From the cell containing the given text, extract its center point as [x, y] coordinate. 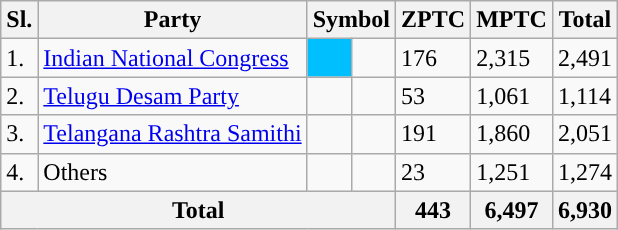
2,051 [584, 134]
1,274 [584, 172]
176 [434, 58]
Others [172, 172]
23 [434, 172]
3. [20, 134]
ZPTC [434, 20]
Party [172, 20]
Indian National Congress [172, 58]
Telangana Rashtra Samithi [172, 134]
53 [434, 96]
191 [434, 134]
1. [20, 58]
2. [20, 96]
6,497 [512, 210]
2,491 [584, 58]
Sl. [20, 20]
2,315 [512, 58]
Symbol [351, 20]
1,061 [512, 96]
1,114 [584, 96]
4. [20, 172]
1,860 [512, 134]
1,251 [512, 172]
MPTC [512, 20]
443 [434, 210]
Telugu Desam Party [172, 96]
6,930 [584, 210]
